Locate the cell with the specified text and output its (X, Y) center coordinate. 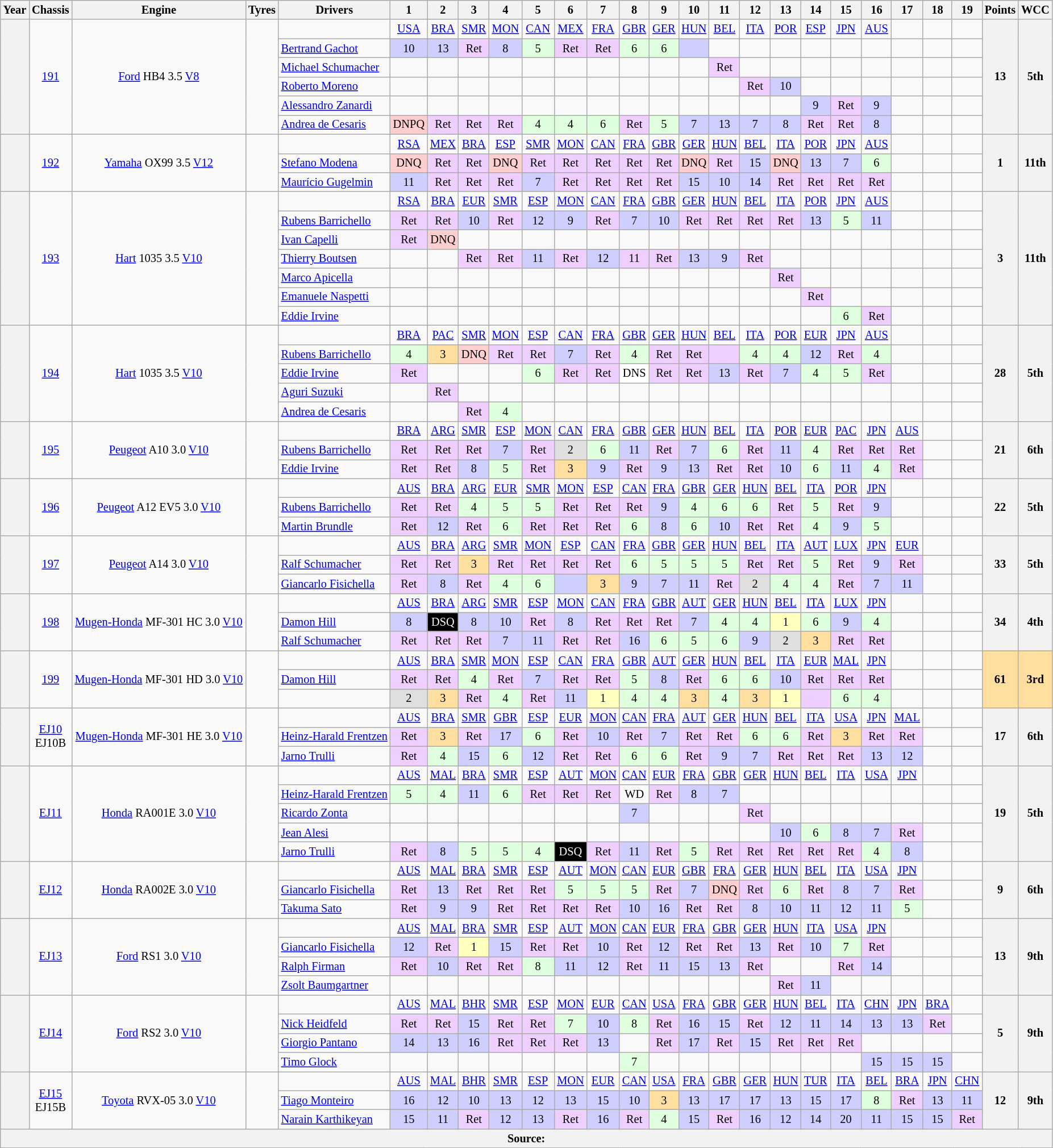
Ralph Firman (334, 966)
Nick Heidfeld (334, 1024)
EJ12 (50, 890)
22 (1000, 507)
Year (15, 10)
18 (938, 10)
EJ14 (50, 1033)
195 (50, 450)
Mugen-Honda MF-301 HE 3.0 V10 (159, 737)
198 (50, 622)
EJ10EJ10B (50, 737)
Ford RS2 3.0 V10 (159, 1033)
Timo Glock (334, 1062)
Stefano Modena (334, 163)
4th (1035, 622)
Peugeot A12 EV5 3.0 V10 (159, 507)
199 (50, 680)
EJ13 (50, 957)
Chassis (50, 10)
Roberto Moreno (334, 86)
Mugen-Honda MF-301 HC 3.0 V10 (159, 622)
Jean Alesi (334, 833)
Honda RA001E 3.0 V10 (159, 813)
Tiago Monteiro (334, 1100)
3rd (1035, 680)
Ford HB4 3.5 V8 (159, 77)
Toyota RVX-05 3.0 V10 (159, 1100)
Engine (159, 10)
Ivan Capelli (334, 239)
191 (50, 77)
Michael Schumacher (334, 67)
196 (50, 507)
Peugeot A14 3.0 V10 (159, 565)
Martin Brundle (334, 526)
Peugeot A10 3.0 V10 (159, 450)
Honda RA002E 3.0 V10 (159, 890)
EJ15EJ15B (50, 1100)
Emanuele Naspetti (334, 297)
DNPQ (409, 124)
193 (50, 259)
EJ11 (50, 813)
Drivers (334, 10)
33 (1000, 565)
197 (50, 565)
DNS (634, 373)
Takuma Sato (334, 909)
Mugen-Honda MF-301 HD 3.0 V10 (159, 680)
Yamaha OX99 3.5 V12 (159, 163)
21 (1000, 450)
192 (50, 163)
Source: (526, 1138)
34 (1000, 622)
Tyres (262, 10)
28 (1000, 373)
Aguri Suzuki (334, 392)
TUR (815, 1081)
Narain Karthikeyan (334, 1119)
Alessandro Zanardi (334, 106)
61 (1000, 680)
Marco Apicella (334, 278)
Zsolt Baumgartner (334, 985)
Maurício Gugelmin (334, 182)
Giorgio Pantano (334, 1043)
Points (1000, 10)
Thierry Boutsen (334, 259)
WCC (1035, 10)
Bertrand Gachot (334, 48)
Ford RS1 3.0 V10 (159, 957)
WD (634, 794)
194 (50, 373)
Ricardo Zonta (334, 813)
20 (846, 1119)
